Scan for the cell matching the given text and deliver its [X, Y] coordinate at center. 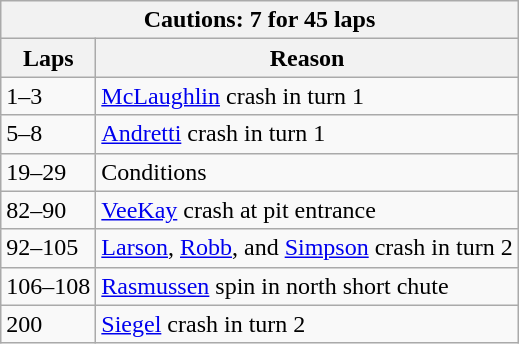
82–90 [48, 210]
Reason [307, 58]
5–8 [48, 134]
McLaughlin crash in turn 1 [307, 96]
200 [48, 324]
Conditions [307, 172]
19–29 [48, 172]
Cautions: 7 for 45 laps [260, 20]
Andretti crash in turn 1 [307, 134]
106–108 [48, 286]
Laps [48, 58]
92–105 [48, 248]
Larson, Robb, and Simpson crash in turn 2 [307, 248]
Siegel crash in turn 2 [307, 324]
VeeKay crash at pit entrance [307, 210]
1–3 [48, 96]
Rasmussen spin in north short chute [307, 286]
